Identify which cell holds the provided text, then report its [X, Y] central coordinate. 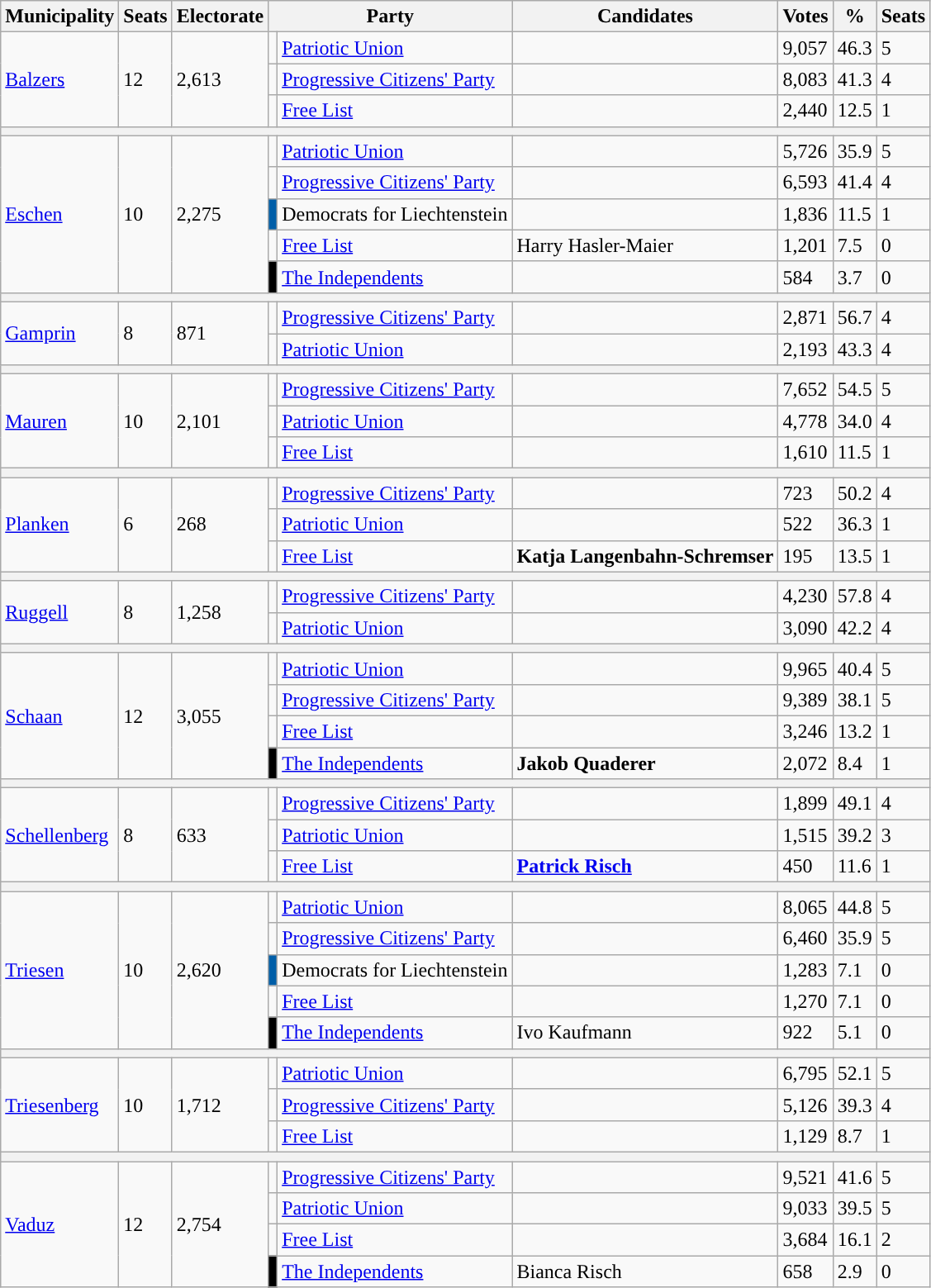
3,684 [805, 1240]
Electorate [220, 17]
Eschen [59, 214]
12.5 [854, 111]
9,521 [805, 1177]
871 [220, 333]
57.8 [854, 596]
8.4 [854, 763]
2 [903, 1240]
36.3 [854, 525]
633 [220, 835]
Katja Langenbahn-Schremser [645, 556]
3,055 [220, 715]
Triesenberg [59, 1105]
723 [805, 493]
Harry Hasler-Maier [645, 245]
41.6 [854, 1177]
54.5 [854, 390]
1,129 [805, 1136]
6,795 [805, 1073]
3 [903, 835]
2,101 [220, 421]
13.2 [854, 731]
7.5 [854, 245]
5,126 [805, 1105]
42.2 [854, 628]
8.7 [854, 1136]
Party [390, 17]
1,899 [805, 804]
Patrick Risch [645, 867]
1,258 [220, 612]
9,965 [805, 668]
5,726 [805, 151]
Mauren [59, 421]
41.4 [854, 183]
2,275 [220, 214]
584 [805, 277]
38.1 [854, 700]
Bianca Risch [645, 1271]
Votes [805, 17]
658 [805, 1271]
4,230 [805, 596]
2,440 [805, 111]
5.1 [854, 1033]
8,065 [805, 907]
Ruggell [59, 612]
56.7 [854, 317]
43.3 [854, 349]
39.5 [854, 1209]
39.2 [854, 835]
9,389 [805, 700]
3,246 [805, 731]
Municipality [59, 17]
Schaan [59, 715]
Schellenberg [59, 835]
13.5 [854, 556]
522 [805, 525]
268 [220, 525]
% [854, 17]
49.1 [854, 804]
6,593 [805, 183]
Planken [59, 525]
46.3 [854, 48]
2,072 [805, 763]
2,754 [220, 1224]
1,515 [805, 835]
11.6 [854, 867]
34.0 [854, 421]
9,033 [805, 1209]
2.9 [854, 1271]
1,610 [805, 453]
39.3 [854, 1105]
52.1 [854, 1073]
2,871 [805, 317]
1,201 [805, 245]
2,613 [220, 79]
41.3 [854, 79]
3,090 [805, 628]
9,057 [805, 48]
Ivo Kaufmann [645, 1033]
8,083 [805, 79]
6,460 [805, 939]
Balzers [59, 79]
922 [805, 1033]
3.7 [854, 277]
4,778 [805, 421]
1,712 [220, 1105]
1,270 [805, 1001]
2,620 [220, 970]
7,652 [805, 390]
44.8 [854, 907]
Vaduz [59, 1224]
195 [805, 556]
1,283 [805, 970]
16.1 [854, 1240]
40.4 [854, 668]
Candidates [645, 17]
Jakob Quaderer [645, 763]
450 [805, 867]
50.2 [854, 493]
6 [145, 525]
Triesen [59, 970]
1,836 [805, 214]
2,193 [805, 349]
Gamprin [59, 333]
